Output the [x, y] coordinate of the center of the cell containing the given text.  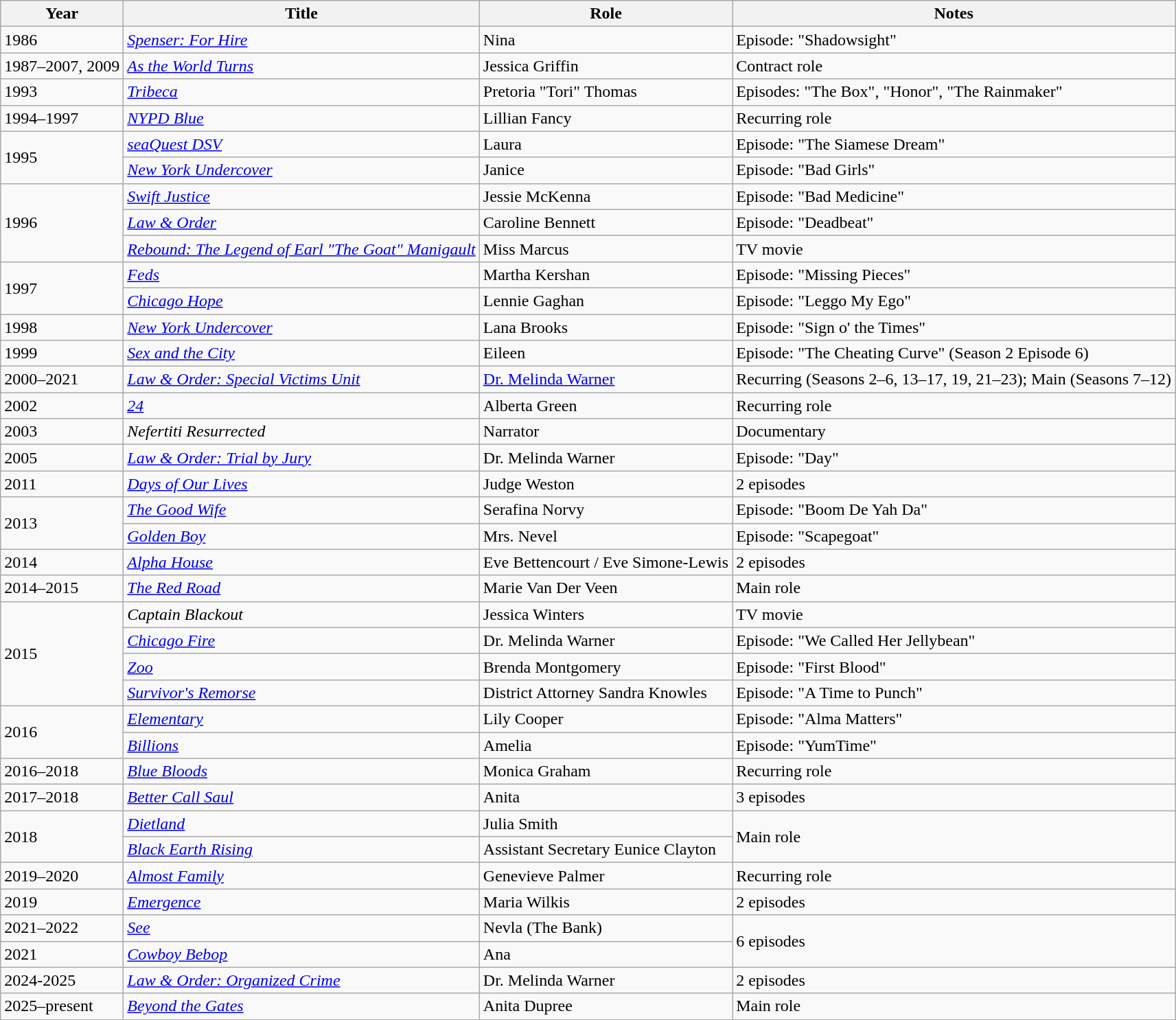
Julia Smith [606, 824]
Janice [606, 170]
Episode: "Missing Pieces" [954, 275]
1994–1997 [62, 118]
Law & Order: Trial by Jury [302, 458]
See [302, 928]
Captain Blackout [302, 614]
Lily Cooper [606, 719]
Mrs. Nevel [606, 536]
Billions [302, 745]
Better Call Saul [302, 798]
Emergence [302, 902]
Lennie Gaghan [606, 301]
Rebound: The Legend of Earl "The Goat" Manigault [302, 248]
Blue Bloods [302, 772]
Survivor's Remorse [302, 693]
Martha Kershan [606, 275]
Documentary [954, 432]
2016 [62, 732]
Lana Brooks [606, 327]
24 [302, 406]
Contract role [954, 66]
Days of Our Lives [302, 484]
1986 [62, 40]
Episode: "Day" [954, 458]
Notes [954, 14]
1996 [62, 222]
District Attorney Sandra Knowles [606, 693]
2003 [62, 432]
2002 [62, 406]
Episode: "YumTime" [954, 745]
Episodes: "The Box", "Honor", "The Rainmaker" [954, 92]
1993 [62, 92]
1997 [62, 288]
Miss Marcus [606, 248]
Laura [606, 144]
Episode: "Bad Girls" [954, 170]
Episode: "Sign o' the Times" [954, 327]
2011 [62, 484]
1995 [62, 157]
Episode: "Bad Medicine" [954, 196]
Nefertiti Resurrected [302, 432]
Episode: "Shadowsight" [954, 40]
Zoo [302, 667]
Law & Order: Special Victims Unit [302, 380]
Serafina Norvy [606, 510]
2018 [62, 837]
Brenda Montgomery [606, 667]
Law & Order [302, 222]
2013 [62, 523]
Eve Bettencourt / Eve Simone-Lewis [606, 562]
Episode: "Leggo My Ego" [954, 301]
Elementary [302, 719]
Year [62, 14]
Judge Weston [606, 484]
NYPD Blue [302, 118]
Law & Order: Organized Crime [302, 980]
Narrator [606, 432]
Alberta Green [606, 406]
1999 [62, 353]
Amelia [606, 745]
The Red Road [302, 588]
Episode: "Boom De Yah Da" [954, 510]
Golden Boy [302, 536]
1987–2007, 2009 [62, 66]
Monica Graham [606, 772]
2015 [62, 653]
Jessie McKenna [606, 196]
2021 [62, 954]
2014 [62, 562]
Role [606, 14]
Lillian Fancy [606, 118]
Jessica Griffin [606, 66]
2017–2018 [62, 798]
Marie Van Der Veen [606, 588]
2025–present [62, 1006]
Episode: "Scapegoat" [954, 536]
Episode: "First Blood" [954, 667]
2019–2020 [62, 876]
2016–2018 [62, 772]
Almost Family [302, 876]
2000–2021 [62, 380]
6 episodes [954, 941]
Jessica Winters [606, 614]
2019 [62, 902]
Anita [606, 798]
Episode: "We Called Her Jellybean" [954, 640]
Pretoria "Tori" Thomas [606, 92]
Dietland [302, 824]
1998 [62, 327]
Nina [606, 40]
Genevieve Palmer [606, 876]
Caroline Bennett [606, 222]
Episode: "The Siamese Dream" [954, 144]
Maria Wilkis [606, 902]
Cowboy Bebop [302, 954]
Spenser: For Hire [302, 40]
As the World Turns [302, 66]
Black Earth Rising [302, 850]
Beyond the Gates [302, 1006]
2005 [62, 458]
Ana [606, 954]
Eileen [606, 353]
2014–2015 [62, 588]
Nevla (The Bank) [606, 928]
Anita Dupree [606, 1006]
2021–2022 [62, 928]
Chicago Fire [302, 640]
Recurring (Seasons 2–6, 13–17, 19, 21–23); Main (Seasons 7–12) [954, 380]
3 episodes [954, 798]
Episode: "Alma Matters" [954, 719]
Chicago Hope [302, 301]
Sex and the City [302, 353]
Assistant Secretary Eunice Clayton [606, 850]
Swift Justice [302, 196]
Tribeca [302, 92]
seaQuest DSV [302, 144]
Episode: "The Cheating Curve" (Season 2 Episode 6) [954, 353]
2024-2025 [62, 980]
Alpha House [302, 562]
Episode: "A Time to Punch" [954, 693]
Feds [302, 275]
Title [302, 14]
The Good Wife [302, 510]
Episode: "Deadbeat" [954, 222]
